From the cell containing the given text, extract its center point as (x, y) coordinate. 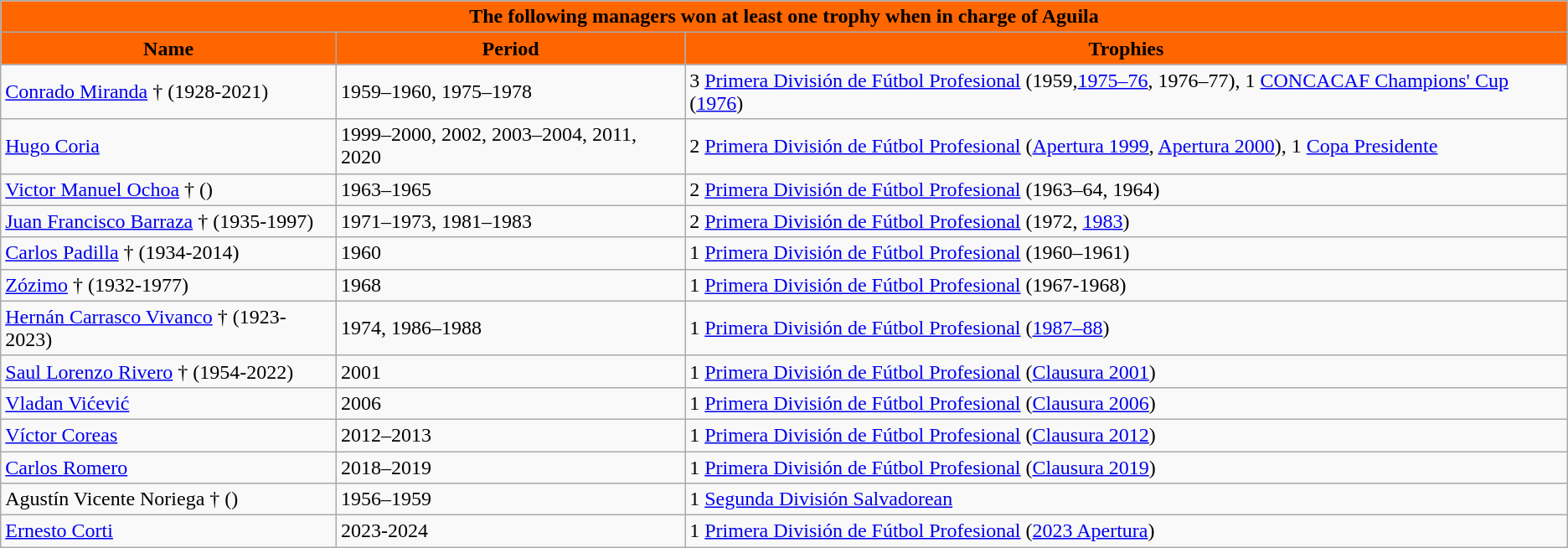
1974, 1986–1988 (510, 328)
3 Primera División de Fútbol Profesional (1959,1975–76, 1976–77), 1 CONCACAF Champions' Cup (1976) (1127, 92)
1 Primera División de Fútbol Profesional (1987–88) (1127, 328)
Víctor Coreas (169, 435)
Carlos Padilla † (1934-2014) (169, 253)
Hugo Coria (169, 146)
1956–1959 (510, 499)
Agustín Vicente Noriega † () (169, 499)
1959–1960, 1975–1978 (510, 92)
1960 (510, 253)
2018–2019 (510, 467)
2023-2024 (510, 531)
Hernán Carrasco Vivanco † (1923-2023) (169, 328)
1 Segunda División Salvadorean (1127, 499)
The following managers won at least one trophy when in charge of Aguila (784, 17)
1971–1973, 1981–1983 (510, 221)
2 Primera División de Fútbol Profesional (1972, 1983) (1127, 221)
1 Primera División de Fútbol Profesional (Clausura 2006) (1127, 403)
Saul Lorenzo Rivero † (1954-2022) (169, 371)
1 Primera División de Fútbol Profesional (Clausura 2019) (1127, 467)
1 Primera División de Fútbol Profesional (1960–1961) (1127, 253)
1 Primera División de Fútbol Profesional (1967-1968) (1127, 285)
Trophies (1127, 49)
2 Primera División de Fútbol Profesional (Apertura 1999, Apertura 2000), 1 Copa Presidente (1127, 146)
2001 (510, 371)
2006 (510, 403)
Vladan Vićević (169, 403)
1968 (510, 285)
Name (169, 49)
Ernesto Corti (169, 531)
Carlos Romero (169, 467)
Conrado Miranda † (1928-2021) (169, 92)
Zózimo † (1932-1977) (169, 285)
Victor Manuel Ochoa † () (169, 189)
1 Primera División de Fútbol Profesional (2023 Apertura) (1127, 531)
1 Primera División de Fútbol Profesional (Clausura 2001) (1127, 371)
2012–2013 (510, 435)
Juan Francisco Barraza † (1935-1997) (169, 221)
Period (510, 49)
1999–2000, 2002, 2003–2004, 2011, 2020 (510, 146)
1963–1965 (510, 189)
1 Primera División de Fútbol Profesional (Clausura 2012) (1127, 435)
2 Primera División de Fútbol Profesional (1963–64, 1964) (1127, 189)
